Scan for the cell matching the given text and deliver its [x, y] coordinate at center. 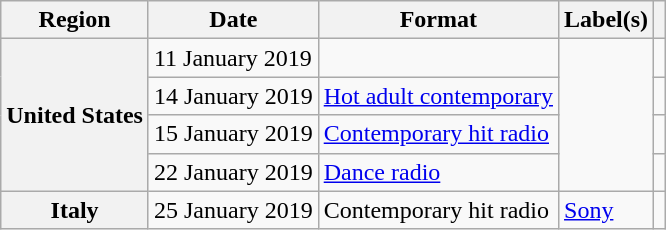
25 January 2019 [233, 210]
Label(s) [606, 20]
22 January 2019 [233, 172]
Date [233, 20]
United States [75, 115]
Italy [75, 210]
11 January 2019 [233, 58]
Region [75, 20]
Hot adult contemporary [438, 96]
Format [438, 20]
15 January 2019 [233, 134]
14 January 2019 [233, 96]
Sony [606, 210]
Dance radio [438, 172]
